Determine the (x, y) coordinate at the center of the cell enclosing the given text.  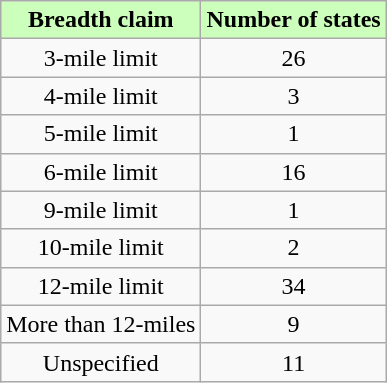
9-mile limit (101, 210)
4-mile limit (101, 96)
Breadth claim (101, 20)
5-mile limit (101, 134)
3 (294, 96)
11 (294, 362)
3-mile limit (101, 58)
16 (294, 172)
Number of states (294, 20)
12-mile limit (101, 286)
26 (294, 58)
More than 12-miles (101, 324)
Unspecified (101, 362)
10-mile limit (101, 248)
9 (294, 324)
6-mile limit (101, 172)
34 (294, 286)
2 (294, 248)
